Find where the given text appears and provide that cell's center as [X, Y] coordinate. 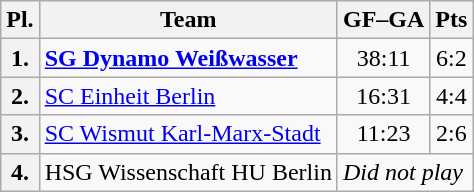
Pts [452, 20]
4:4 [452, 96]
6:2 [452, 58]
SC Einheit Berlin [188, 96]
Did not play [404, 172]
1. [20, 58]
3. [20, 134]
SG Dynamo Weißwasser [188, 58]
2:6 [452, 134]
GF–GA [383, 20]
4. [20, 172]
16:31 [383, 96]
HSG Wissenschaft HU Berlin [188, 172]
11:23 [383, 134]
2. [20, 96]
Pl. [20, 20]
SC Wismut Karl-Marx-Stadt [188, 134]
Team [188, 20]
38:11 [383, 58]
